Find where the given text appears and provide that cell's center as [X, Y] coordinate. 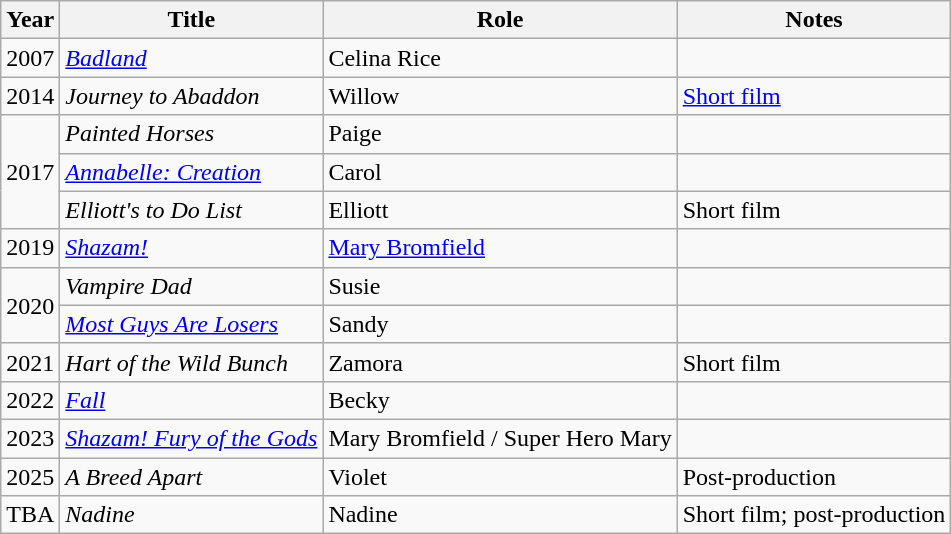
Violet [500, 477]
2019 [30, 248]
Vampire Dad [192, 286]
2025 [30, 477]
2007 [30, 58]
Susie [500, 286]
Hart of the Wild Bunch [192, 362]
Annabelle: Creation [192, 172]
2023 [30, 438]
Year [30, 20]
2021 [30, 362]
Mary Bromfield / Super Hero Mary [500, 438]
Paige [500, 134]
Shazam! Fury of the Gods [192, 438]
Journey to Abaddon [192, 96]
Title [192, 20]
Role [500, 20]
Sandy [500, 324]
Badland [192, 58]
Mary Bromfield [500, 248]
Notes [814, 20]
Elliott's to Do List [192, 210]
2014 [30, 96]
2022 [30, 400]
A Breed Apart [192, 477]
Zamora [500, 362]
Most Guys Are Losers [192, 324]
Becky [500, 400]
2017 [30, 172]
Short film; post-production [814, 515]
Post-production [814, 477]
Willow [500, 96]
Carol [500, 172]
TBA [30, 515]
Painted Horses [192, 134]
2020 [30, 305]
Celina Rice [500, 58]
Elliott [500, 210]
Shazam! [192, 248]
Fall [192, 400]
